From the cell containing the given text, extract its center point as (x, y) coordinate. 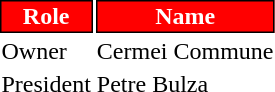
Owner (46, 51)
Role (46, 16)
Name (185, 16)
Cermei Commune (185, 51)
